Output the (x, y) coordinate of the center of the cell containing the given text.  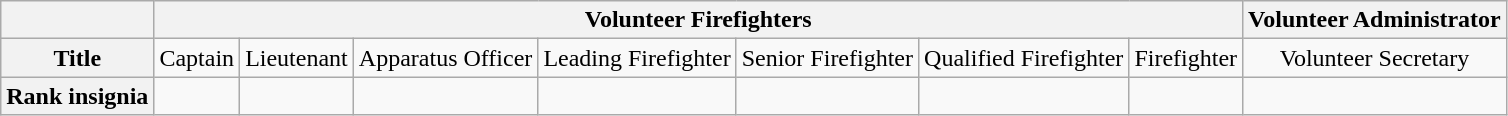
Qualified Firefighter (1024, 58)
Firefighter (1186, 58)
Captain (197, 58)
Senior Firefighter (827, 58)
Title (78, 58)
Volunteer Secretary (1375, 58)
Rank insignia (78, 96)
Leading Firefighter (637, 58)
Volunteer Administrator (1375, 20)
Lieutenant (297, 58)
Apparatus Officer (446, 58)
Volunteer Firefighters (698, 20)
